Determine the (X, Y) coordinate at the center of the cell enclosing the given text.  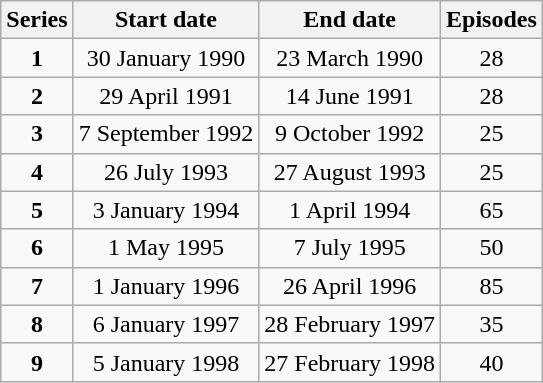
35 (492, 324)
7 July 1995 (350, 248)
1 January 1996 (166, 286)
Series (37, 20)
6 (37, 248)
28 February 1997 (350, 324)
27 August 1993 (350, 172)
50 (492, 248)
7 (37, 286)
8 (37, 324)
5 January 1998 (166, 362)
26 July 1993 (166, 172)
6 January 1997 (166, 324)
14 June 1991 (350, 96)
End date (350, 20)
27 February 1998 (350, 362)
Start date (166, 20)
26 April 1996 (350, 286)
3 (37, 134)
85 (492, 286)
1 May 1995 (166, 248)
23 March 1990 (350, 58)
2 (37, 96)
4 (37, 172)
9 October 1992 (350, 134)
1 April 1994 (350, 210)
29 April 1991 (166, 96)
30 January 1990 (166, 58)
7 September 1992 (166, 134)
Episodes (492, 20)
1 (37, 58)
40 (492, 362)
5 (37, 210)
3 January 1994 (166, 210)
65 (492, 210)
9 (37, 362)
